From the cell containing the given text, extract its center point as [X, Y] coordinate. 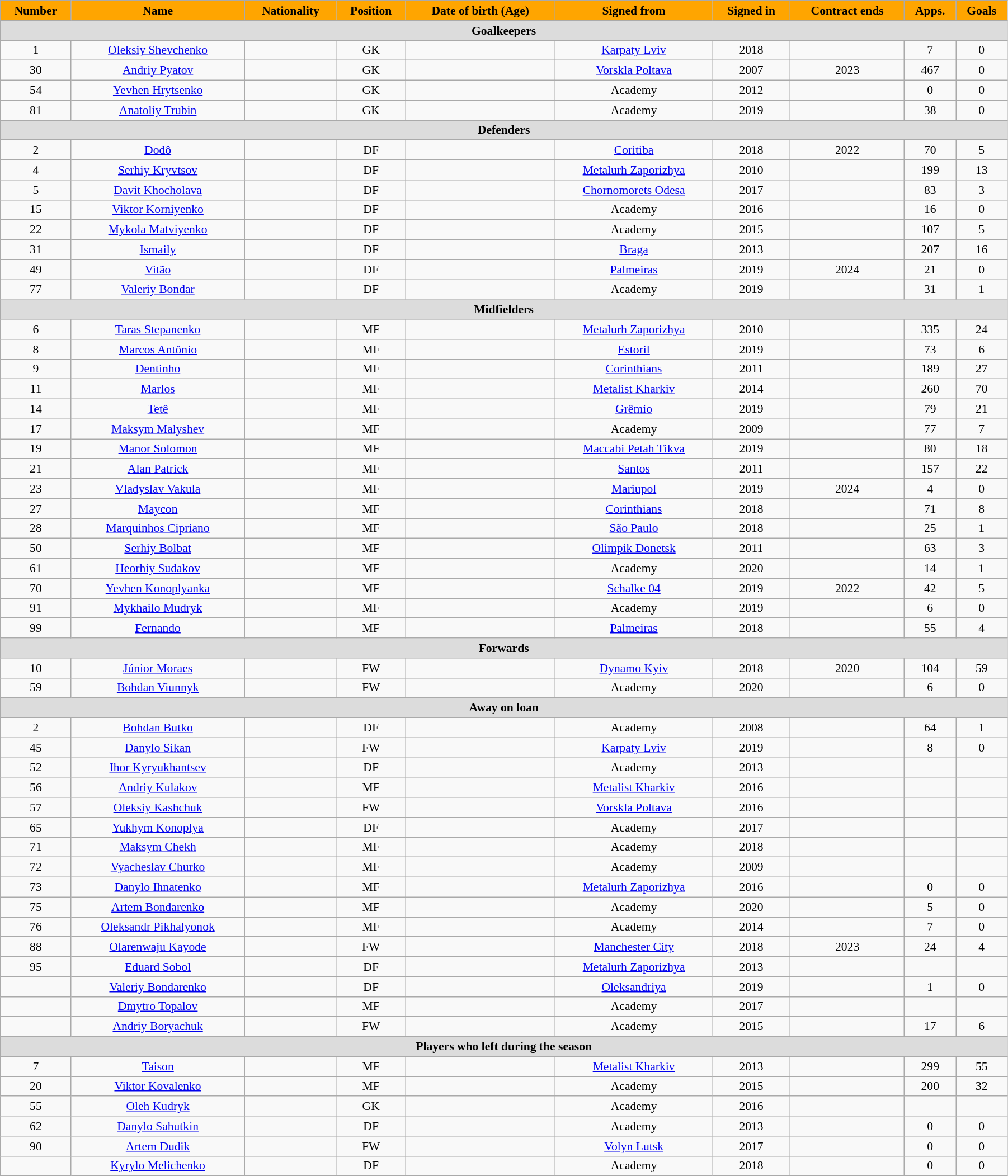
107 [930, 230]
2007 [751, 70]
199 [930, 170]
Taison [158, 1066]
Yevhen Hrytsenko [158, 91]
Bohdan Butko [158, 728]
Dodô [158, 150]
Chornomorets Odesa [634, 190]
104 [930, 668]
Signed from [634, 11]
Valeriy Bondarenko [158, 987]
Viktor Korniyenko [158, 210]
Estoril [634, 350]
Goals [982, 11]
9 [36, 369]
Eduard Sobol [158, 967]
49 [36, 270]
Defenders [504, 130]
Serhiy Bolbat [158, 549]
Oleksandriya [634, 987]
Andriy Boryachuk [158, 1027]
Volyn Lutsk [634, 1146]
Midfielders [504, 310]
Viktor Kovalenko [158, 1087]
335 [930, 329]
19 [36, 449]
2012 [751, 91]
57 [36, 807]
Maksym Chekh [158, 847]
Grêmio [634, 409]
65 [36, 828]
45 [36, 748]
Name [158, 11]
80 [930, 449]
99 [36, 629]
Forwards [504, 648]
Tetê [158, 409]
Apps. [930, 11]
Dmytro Topalov [158, 1007]
28 [36, 528]
Maccabi Petah Tikva [634, 449]
30 [36, 70]
Contract ends [847, 11]
Dentinho [158, 369]
200 [930, 1087]
91 [36, 608]
32 [982, 1087]
42 [930, 588]
Marcos Antônio [158, 350]
Mariupol [634, 489]
Artem Dudik [158, 1146]
Vladyslav Vakula [158, 489]
299 [930, 1066]
61 [36, 569]
Braga [634, 250]
467 [930, 70]
Position [371, 11]
83 [930, 190]
Heorhiy Sudakov [158, 569]
Andriy Kulakov [158, 788]
Júnior Moraes [158, 668]
Maycon [158, 509]
Bohdan Viunnyk [158, 688]
Maksym Malyshev [158, 429]
11 [36, 389]
79 [930, 409]
81 [36, 110]
Danylo Ihnatenko [158, 887]
Davit Khocholava [158, 190]
54 [36, 91]
76 [36, 927]
Yukhym Konoplya [158, 828]
Ihor Kyryukhantsev [158, 768]
52 [36, 768]
Mykhailo Mudryk [158, 608]
Ismaily [158, 250]
56 [36, 788]
Danylo Sikan [158, 748]
Number [36, 11]
50 [36, 549]
189 [930, 369]
Danylo Sahutkin [158, 1126]
Olimpik Donetsk [634, 549]
Away on loan [504, 708]
Serhiy Kryvtsov [158, 170]
Olarenwaju Kayode [158, 947]
157 [930, 469]
Manchester City [634, 947]
23 [36, 489]
Schalke 04 [634, 588]
72 [36, 867]
Nationality [291, 11]
75 [36, 907]
64 [930, 728]
Oleksandr Pikhalyonok [158, 927]
Marquinhos Cipriano [158, 528]
207 [930, 250]
Coritiba [634, 150]
20 [36, 1087]
Oleksiy Shevchenko [158, 50]
2008 [751, 728]
Kyrylo Melichenko [158, 1166]
90 [36, 1146]
Santos [634, 469]
88 [36, 947]
Alan Patrick [158, 469]
Date of birth (Age) [481, 11]
25 [930, 528]
Valeriy Bondar [158, 290]
Signed in [751, 11]
Vyacheslav Churko [158, 867]
95 [36, 967]
15 [36, 210]
Oleksiy Kashchuk [158, 807]
62 [36, 1126]
Marlos [158, 389]
Players who left during the season [504, 1047]
Artem Bondarenko [158, 907]
Oleh Kudryk [158, 1107]
Manor Solomon [158, 449]
Andriy Pyatov [158, 70]
Fernando [158, 629]
38 [930, 110]
63 [930, 549]
Dynamo Kyiv [634, 668]
18 [982, 449]
10 [36, 668]
Yevhen Konoplyanka [158, 588]
Vitão [158, 270]
Taras Stepanenko [158, 329]
Mykola Matviyenko [158, 230]
São Paulo [634, 528]
Anatoliy Trubin [158, 110]
13 [982, 170]
260 [930, 389]
Goalkeepers [504, 31]
